Return [X, Y] of the center of cell containing provided text 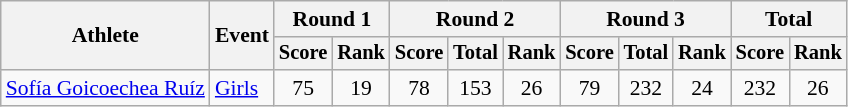
153 [476, 88]
78 [419, 88]
Athlete [106, 36]
Event [242, 36]
75 [303, 88]
Round 1 [332, 19]
Round 3 [645, 19]
79 [589, 88]
Sofía Goicoechea Ruíz [106, 88]
Girls [242, 88]
24 [702, 88]
Round 2 [475, 19]
19 [361, 88]
